Provide the (x, y) coordinate of the cell's center where the given text is located.  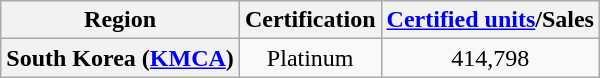
South Korea (KMCA) (120, 58)
Platinum (310, 58)
Certified units/Sales (490, 20)
Certification (310, 20)
Region (120, 20)
414,798 (490, 58)
